Pinpoint the cell where the given text exists, returning its (X, Y) midpoint coordinate. 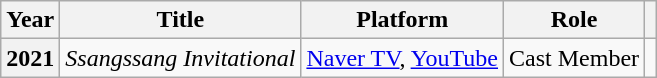
Cast Member (574, 58)
Title (180, 20)
2021 (30, 58)
Role (574, 20)
Ssangssang Invitational (180, 58)
Naver TV, YouTube (402, 58)
Year (30, 20)
Platform (402, 20)
